Pinpoint the cell where the given text exists, returning its [x, y] midpoint coordinate. 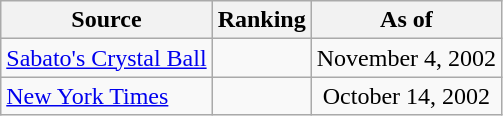
Sabato's Crystal Ball [106, 58]
October 14, 2002 [406, 96]
As of [406, 20]
Ranking [262, 20]
November 4, 2002 [406, 58]
New York Times [106, 96]
Source [106, 20]
